Scan for the cell matching the given text and deliver its [X, Y] coordinate at center. 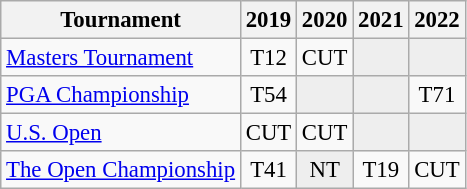
T19 [381, 170]
Tournament [121, 20]
T71 [437, 95]
2022 [437, 20]
PGA Championship [121, 95]
2020 [325, 20]
The Open Championship [121, 170]
Masters Tournament [121, 58]
T12 [268, 58]
NT [325, 170]
2019 [268, 20]
T41 [268, 170]
U.S. Open [121, 133]
2021 [381, 20]
T54 [268, 95]
